Pinpoint the cell where the given text exists, returning its (X, Y) midpoint coordinate. 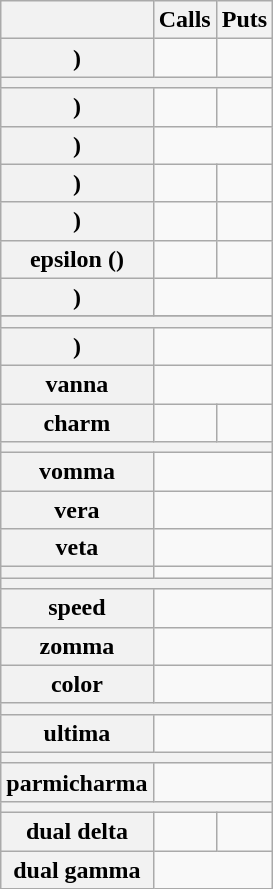
ultima (77, 733)
zomma (77, 646)
vera (77, 510)
color (77, 684)
parmicharma (77, 782)
dual gamma (77, 869)
vomma (77, 472)
charm (77, 423)
epsilon () (77, 259)
speed (77, 608)
dual delta (77, 831)
vanna (77, 384)
Puts (244, 20)
veta (77, 548)
Calls (184, 20)
